Determine the (X, Y) coordinate at the center of the cell enclosing the given text.  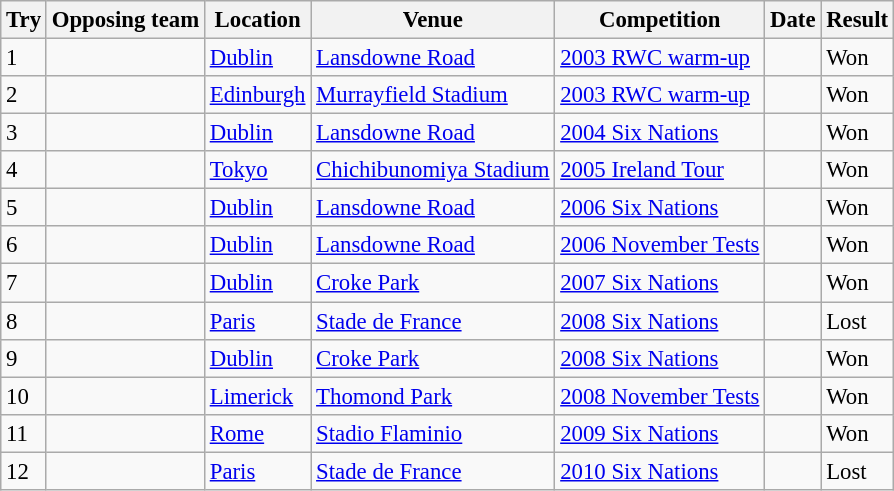
2005 Ireland Tour (660, 170)
Edinburgh (257, 95)
8 (24, 321)
7 (24, 283)
Tokyo (257, 170)
Date (793, 20)
2010 Six Nations (660, 471)
6 (24, 245)
11 (24, 433)
2 (24, 95)
3 (24, 133)
Limerick (257, 396)
Stadio Flaminio (433, 433)
4 (24, 170)
Venue (433, 20)
5 (24, 208)
2008 November Tests (660, 396)
2004 Six Nations (660, 133)
9 (24, 358)
2009 Six Nations (660, 433)
Try (24, 20)
Thomond Park (433, 396)
Result (858, 20)
Murrayfield Stadium (433, 95)
Rome (257, 433)
2006 November Tests (660, 245)
2007 Six Nations (660, 283)
Competition (660, 20)
Location (257, 20)
2006 Six Nations (660, 208)
Opposing team (125, 20)
1 (24, 58)
Chichibunomiya Stadium (433, 170)
12 (24, 471)
10 (24, 396)
